Identify which cell holds the provided text, then report its [x, y] central coordinate. 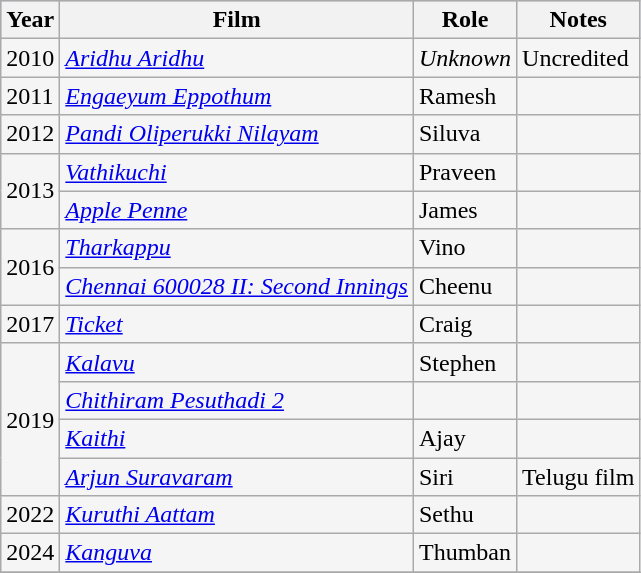
Sethu [464, 515]
Kanguva [237, 553]
Stephen [464, 362]
2013 [30, 191]
Craig [464, 324]
Film [237, 20]
Vathikuchi [237, 172]
Thumban [464, 553]
Kuruthi Aattam [237, 515]
Kalavu [237, 362]
Unknown [464, 58]
2024 [30, 553]
Engaeyum Eppothum [237, 96]
Role [464, 20]
2017 [30, 324]
Notes [578, 20]
Ramesh [464, 96]
Siri [464, 477]
Cheenu [464, 286]
2011 [30, 96]
Chennai 600028 II: Second Innings [237, 286]
James [464, 210]
Kaithi [237, 438]
Uncredited [578, 58]
2022 [30, 515]
Telugu film [578, 477]
2012 [30, 134]
Vino [464, 248]
2010 [30, 58]
Chithiram Pesuthadi 2 [237, 400]
Arjun Suravaram [237, 477]
Siluva [464, 134]
Tharkappu [237, 248]
Praveen [464, 172]
Ticket [237, 324]
Aridhu Aridhu [237, 58]
Ajay [464, 438]
Pandi Oliperukki Nilayam [237, 134]
2019 [30, 419]
Apple Penne [237, 210]
Year [30, 20]
2016 [30, 267]
